Capture the cell that displays the provided text and extract its (X, Y) central coordinate. 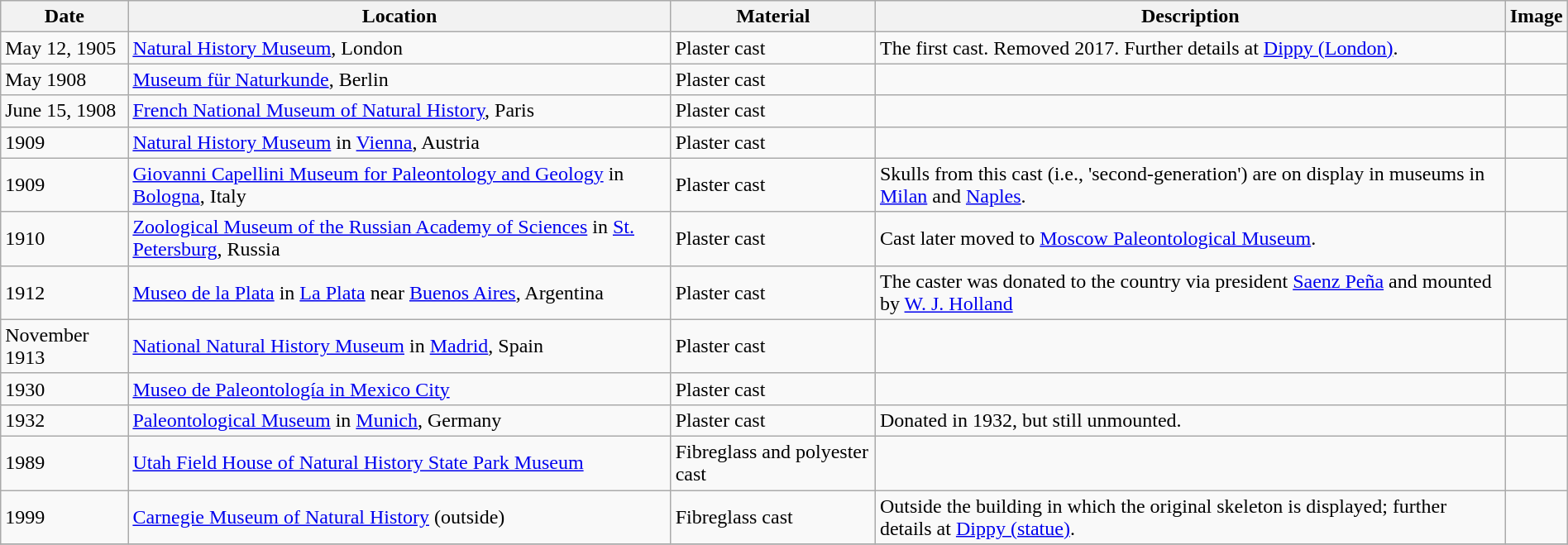
1989 (65, 463)
Fibreglass cast (772, 516)
Description (1190, 17)
May 12, 1905 (65, 48)
Natural History Museum in Vienna, Austria (399, 142)
Giovanni Capellini Museum for Paleontology and Geology in Bologna, Italy (399, 185)
Zoological Museum of the Russian Academy of Sciences in St. Petersburg, Russia (399, 238)
1932 (65, 420)
Skulls from this cast (i.e., 'second-generation') are on display in museums in Milan and Naples. (1190, 185)
1910 (65, 238)
Museo de la Plata in La Plata near Buenos Aires, Argentina (399, 293)
Paleontological Museum in Munich, Germany (399, 420)
Donated in 1932, but still unmounted. (1190, 420)
1999 (65, 516)
National Natural History Museum in Madrid, Spain (399, 346)
1930 (65, 389)
Image (1537, 17)
French National Museum of Natural History, Paris (399, 111)
Outside the building in which the original skeleton is displayed; further details at Dippy (statue). (1190, 516)
Carnegie Museum of Natural History (outside) (399, 516)
The caster was donated to the country via president Saenz Peña and mounted by W. J. Holland (1190, 293)
The first cast. Removed 2017. Further details at Dippy (London). (1190, 48)
Cast later moved to Moscow Paleontological Museum. (1190, 238)
Museo de Paleontología in Mexico City (399, 389)
Location (399, 17)
Natural History Museum, London (399, 48)
Museum für Naturkunde, Berlin (399, 79)
1912 (65, 293)
Date (65, 17)
Utah Field House of Natural History State Park Museum (399, 463)
November 1913 (65, 346)
Material (772, 17)
June 15, 1908 (65, 111)
May 1908 (65, 79)
Fibreglass and polyester cast (772, 463)
